Extract the (x, y) coordinate from the center of the cell holding the provided text.  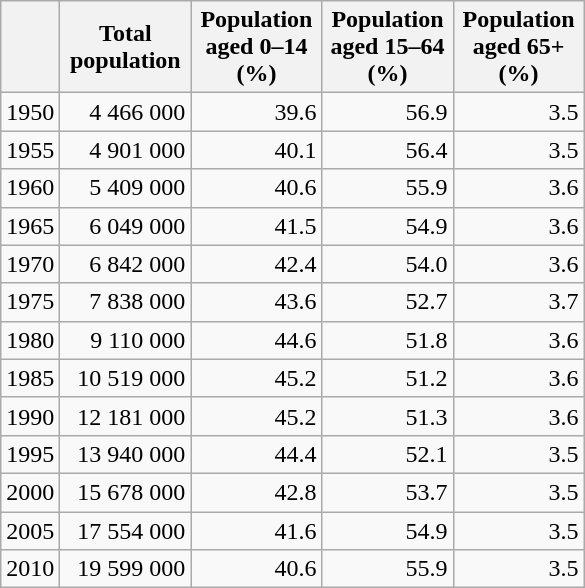
6 842 000 (126, 264)
39.6 (256, 112)
51.2 (388, 378)
1985 (30, 378)
13 940 000 (126, 454)
53.7 (388, 492)
56.9 (388, 112)
1960 (30, 188)
44.6 (256, 340)
1980 (30, 340)
42.8 (256, 492)
1970 (30, 264)
5 409 000 (126, 188)
1995 (30, 454)
40.1 (256, 150)
1955 (30, 150)
Total population (126, 47)
3.7 (518, 302)
52.7 (388, 302)
2010 (30, 569)
2000 (30, 492)
1990 (30, 416)
2005 (30, 531)
42.4 (256, 264)
15 678 000 (126, 492)
51.3 (388, 416)
17 554 000 (126, 531)
56.4 (388, 150)
54.0 (388, 264)
Population aged 15–64 (%) (388, 47)
6 049 000 (126, 226)
51.8 (388, 340)
1965 (30, 226)
4 466 000 (126, 112)
1975 (30, 302)
44.4 (256, 454)
4 901 000 (126, 150)
1950 (30, 112)
Population aged 0–14 (%) (256, 47)
12 181 000 (126, 416)
41.5 (256, 226)
43.6 (256, 302)
19 599 000 (126, 569)
7 838 000 (126, 302)
41.6 (256, 531)
9 110 000 (126, 340)
10 519 000 (126, 378)
Population aged 65+ (%) (518, 47)
52.1 (388, 454)
